Detect which cell encompasses the target text, then output its [x, y] center coordinate. 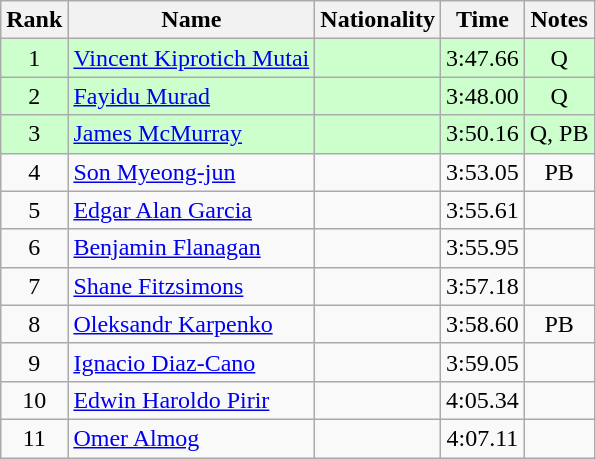
4:07.11 [483, 438]
Fayidu Murad [192, 96]
2 [34, 96]
Notes [559, 20]
3:58.60 [483, 324]
3:53.05 [483, 172]
Benjamin Flanagan [192, 248]
5 [34, 210]
Ignacio Diaz-Cano [192, 362]
3:57.18 [483, 286]
7 [34, 286]
6 [34, 248]
Oleksandr Karpenko [192, 324]
10 [34, 400]
1 [34, 58]
Name [192, 20]
4 [34, 172]
Vincent Kiprotich Mutai [192, 58]
Son Myeong-jun [192, 172]
11 [34, 438]
9 [34, 362]
Q, PB [559, 134]
Rank [34, 20]
James McMurray [192, 134]
3:48.00 [483, 96]
Omer Almog [192, 438]
Edwin Haroldo Pirir [192, 400]
3:55.61 [483, 210]
3 [34, 134]
8 [34, 324]
4:05.34 [483, 400]
Time [483, 20]
3:47.66 [483, 58]
Nationality [378, 20]
3:59.05 [483, 362]
3:50.16 [483, 134]
3:55.95 [483, 248]
Edgar Alan Garcia [192, 210]
Shane Fitzsimons [192, 286]
